Extract the [X, Y] coordinate from the center of the cell holding the provided text.  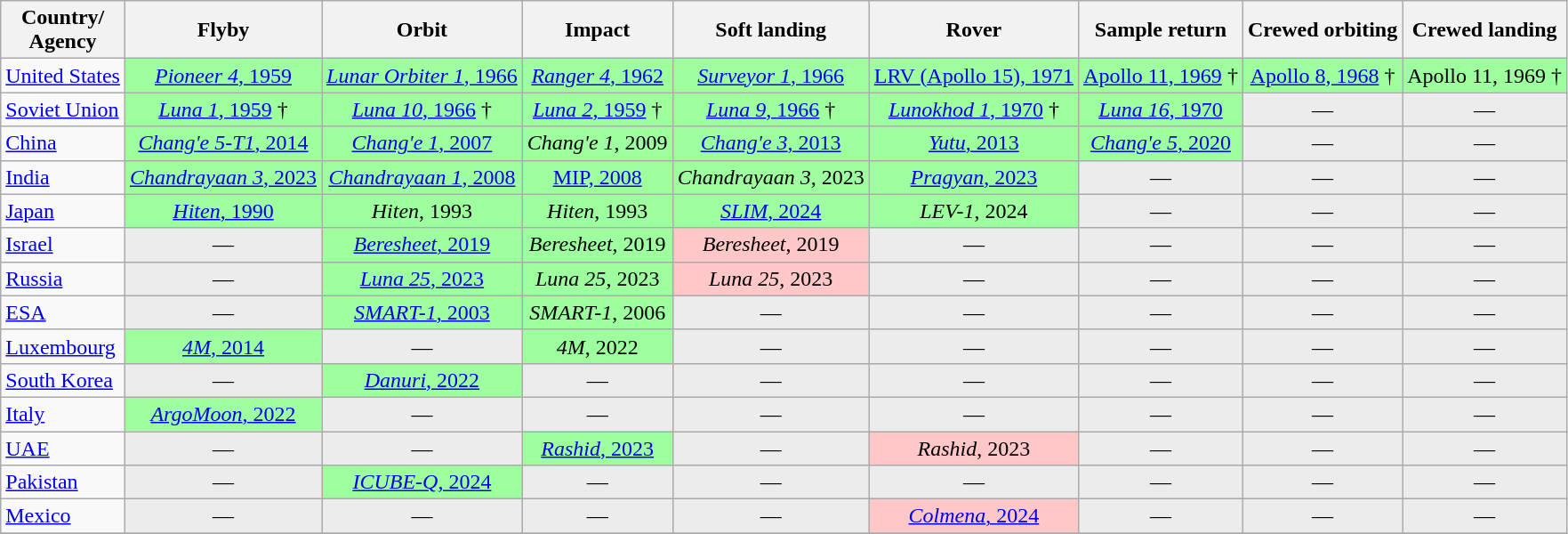
Mexico [63, 516]
Crewed orbiting [1322, 30]
Chandrayaan 1, 2008 [422, 177]
Colmena, 2024 [973, 516]
South Korea [63, 380]
MIP, 2008 [598, 177]
Sample return [1162, 30]
Pakistan [63, 482]
Lunar Orbiter 1, 1966 [422, 76]
Russia [63, 279]
Apollo 8, 1968 † [1322, 76]
ESA [63, 312]
Yutu, 2013 [973, 143]
Soft landing [770, 30]
Israel [63, 245]
Luna 2, 1959 † [598, 109]
Luna 10, 1966 † [422, 109]
Luna 9, 1966 † [770, 109]
Italy [63, 414]
Flyby [222, 30]
LRV (Apollo 15), 1971 [973, 76]
Surveyor 1, 1966 [770, 76]
Chang'e 1, 2009 [598, 143]
Pragyan, 2023 [973, 177]
LEV-1, 2024 [973, 211]
ArgoMoon, 2022 [222, 414]
Ranger 4, 1962 [598, 76]
4M, 2022 [598, 346]
SMART-1, 2006 [598, 312]
Lunokhod 1, 1970 † [973, 109]
India [63, 177]
SMART-1, 2003 [422, 312]
Soviet Union [63, 109]
SLIM, 2024 [770, 211]
Japan [63, 211]
Impact [598, 30]
Chang'e 5-T1, 2014 [222, 143]
4M, 2014 [222, 346]
Crewed landing [1485, 30]
Luna 16, 1970 [1162, 109]
Danuri, 2022 [422, 380]
Hiten, 1990 [222, 211]
Chang'e 1, 2007 [422, 143]
Chang'e 5, 2020 [1162, 143]
Rover [973, 30]
UAE [63, 448]
Chang'e 3, 2013 [770, 143]
United States [63, 76]
Luxembourg [63, 346]
ICUBE-Q, 2024 [422, 482]
Pioneer 4, 1959 [222, 76]
Luna 1, 1959 † [222, 109]
Orbit [422, 30]
China [63, 143]
Country/Agency [63, 30]
